Search for the cell housing the specified text and yield its [x, y] center coordinate. 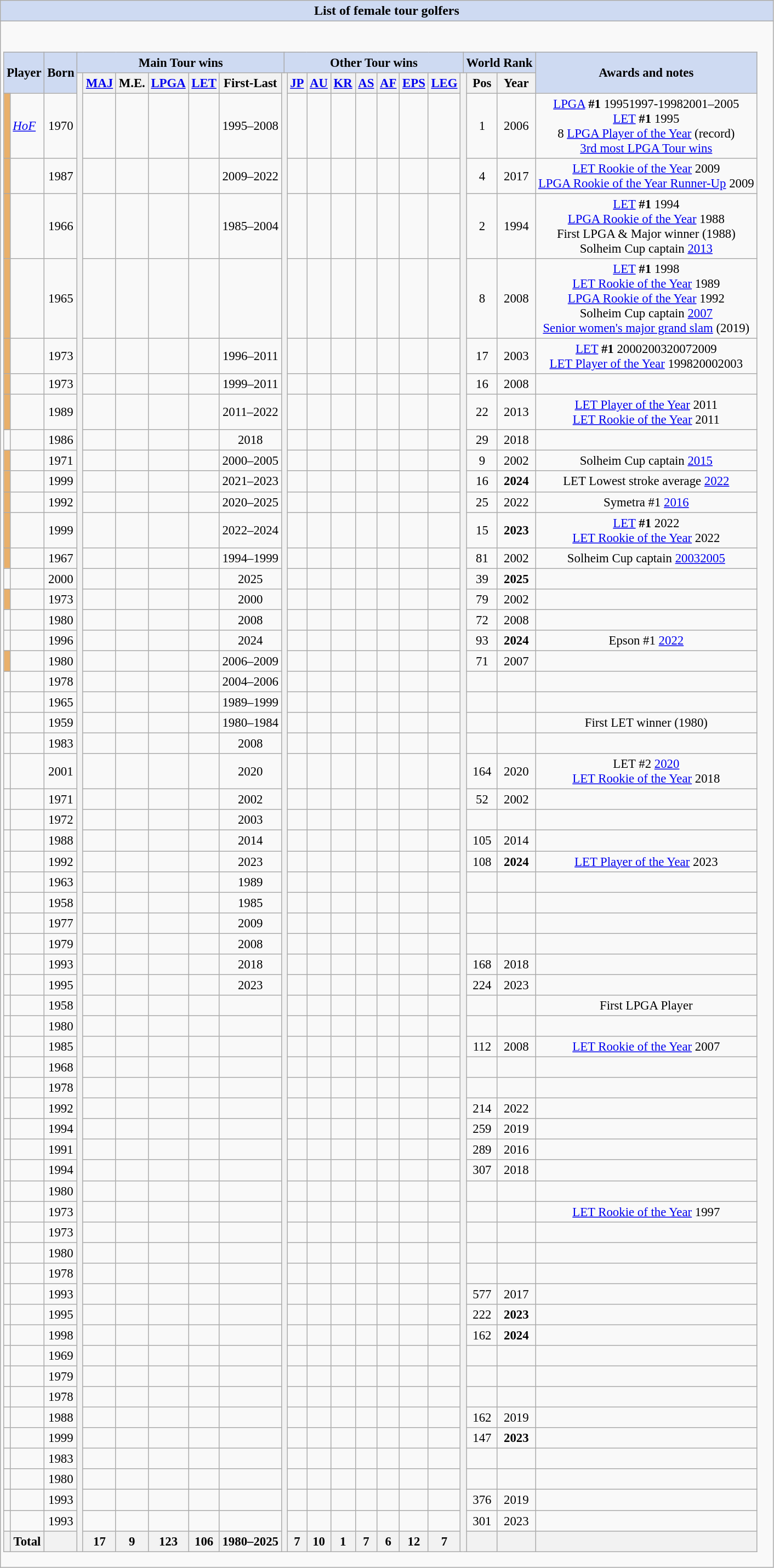
First-Last [250, 83]
AF [388, 83]
2009 [250, 923]
214 [482, 1109]
12 [414, 1541]
79 [482, 599]
52 [482, 800]
6 [388, 1541]
LET #1 2022 LET Rookie of the Year 2022 [646, 531]
2021–2023 [250, 481]
LET Player of the Year 2011 LET Rookie of the Year 2011 [646, 412]
15 [482, 531]
MAJ [99, 83]
Pos [482, 83]
Year [516, 83]
1985–2004 [250, 226]
LPGA #1 19951997-19982001–2005 LET #1 1995 8 LPGA Player of the Year (record) 3rd most LPGA Tour wins [646, 126]
First LPGA Player [646, 1006]
1987 [61, 176]
1991 [61, 1150]
289 [482, 1150]
KR [343, 83]
29 [482, 440]
112 [482, 1047]
LET Rookie of the Year 2009LPGA Rookie of the Year Runner-Up 2009 [646, 176]
2000–2005 [250, 461]
1980–2025 [250, 1541]
108 [482, 861]
1963 [61, 882]
2011–2022 [250, 412]
301 [482, 1521]
123 [168, 1541]
1977 [61, 923]
LET Rookie of the Year 1997 [646, 1212]
1959 [61, 723]
1998 [61, 1335]
2013 [516, 412]
JP [297, 83]
164 [482, 772]
39 [482, 579]
Player [24, 72]
LET #1 2000200320072009LET Player of the Year 199820002003 [646, 356]
1980–1984 [250, 723]
AS [366, 83]
LET #1 1994LPGA Rookie of the Year 1988First LPGA & Major winner (1988) Solheim Cup captain 2013 [646, 226]
LET #2 2020LET Rookie of the Year 2018 [646, 772]
List of female tour golfers [387, 11]
72 [482, 620]
2 [482, 226]
2001 [61, 772]
8 [482, 299]
4 [482, 176]
Awards and notes [646, 72]
Total [27, 1541]
147 [482, 1438]
LPGA [168, 83]
2016 [516, 1150]
1996–2011 [250, 356]
Solheim Cup captain 20032005 [646, 558]
1986 [61, 440]
1968 [61, 1067]
577 [482, 1294]
2004–2006 [250, 682]
22 [482, 412]
2006–2009 [250, 661]
LET Lowest stroke average 2022 [646, 481]
93 [482, 641]
2022–2024 [250, 531]
222 [482, 1315]
105 [482, 841]
1989–1999 [250, 702]
1972 [61, 820]
Other Tour wins [374, 62]
Solheim Cup captain 2015 [646, 461]
LEG [444, 83]
10 [319, 1541]
1995–2008 [250, 126]
LET [204, 83]
106 [204, 1541]
World Rank [499, 62]
259 [482, 1129]
2009–2022 [250, 176]
Epson #1 2022 [646, 641]
Main Tour wins [181, 62]
First LET winner (1980) [646, 723]
1967 [61, 558]
224 [482, 985]
2006 [516, 126]
1970 [61, 126]
376 [482, 1500]
1969 [61, 1356]
EPS [414, 83]
Born [61, 72]
168 [482, 964]
LET #1 1998LET Rookie of the Year 1989 LPGA Rookie of the Year 1992 Solheim Cup captain 2007Senior women's major grand slam (2019) [646, 299]
1994–1999 [250, 558]
25 [482, 502]
LET Rookie of the Year 2007 [646, 1047]
71 [482, 661]
1999–2011 [250, 384]
1996 [61, 641]
HoF [27, 126]
2020–2025 [250, 502]
307 [482, 1170]
1966 [61, 226]
81 [482, 558]
M.E. [132, 83]
Symetra #1 2016 [646, 502]
AU [319, 83]
LET Player of the Year 2023 [646, 861]
2007 [516, 661]
